Scan for the cell matching the given text and deliver its (x, y) coordinate at center. 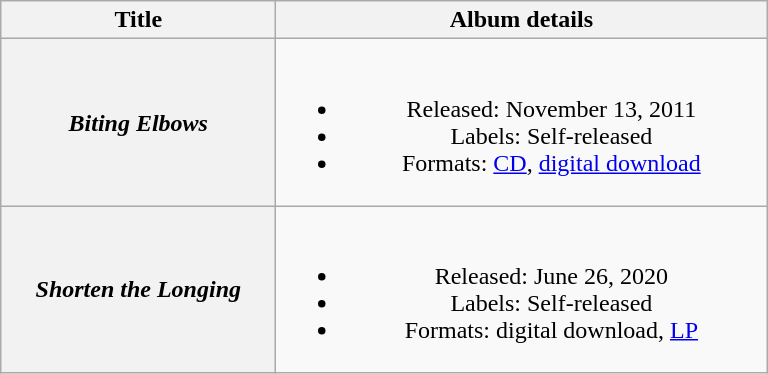
Album details (522, 20)
Title (138, 20)
Released: November 13, 2011Labels: Self-releasedFormats: CD, digital download (522, 122)
Shorten the Longing (138, 290)
Biting Elbows (138, 122)
Released: June 26, 2020Labels: Self-releasedFormats: digital download, LP (522, 290)
